Return the (X, Y) coordinate for the center point of the cell that contains the specified text.  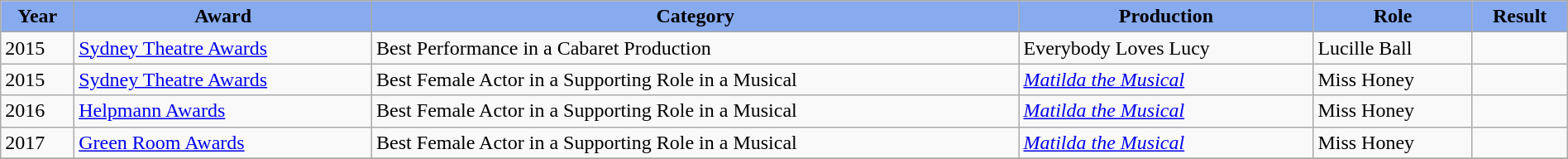
Best Performance in a Cabaret Production (696, 48)
Helpmann Awards (223, 111)
Award (223, 17)
Green Room Awards (223, 142)
Production (1166, 17)
Category (696, 17)
Result (1520, 17)
2016 (38, 111)
Year (38, 17)
2017 (38, 142)
Role (1393, 17)
Lucille Ball (1393, 48)
Everybody Loves Lucy (1166, 48)
